Capture the cell that displays the provided text and extract its (x, y) central coordinate. 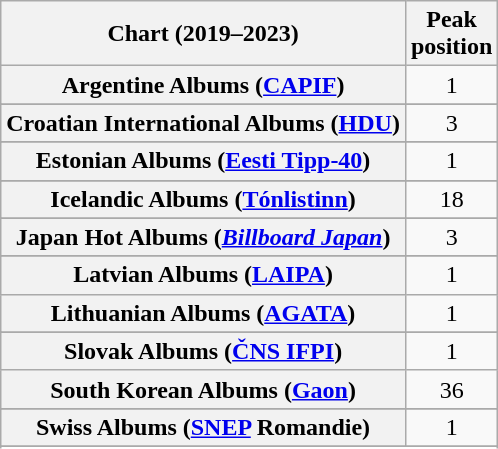
Icelandic Albums (Tónlistinn) (204, 199)
Estonian Albums (Eesti Tipp-40) (204, 161)
South Korean Albums (Gaon) (204, 389)
Lithuanian Albums (AGATA) (204, 313)
Chart (2019–2023) (204, 34)
Croatian International Albums (HDU) (204, 123)
Slovak Albums (ČNS IFPI) (204, 351)
18 (451, 199)
36 (451, 389)
Japan Hot Albums (Billboard Japan) (204, 237)
Argentine Albums (CAPIF) (204, 85)
Peakposition (451, 34)
Latvian Albums (LAIPA) (204, 275)
Swiss Albums (SNEP Romandie) (204, 427)
